Identify which cell holds the provided text, then report its (x, y) central coordinate. 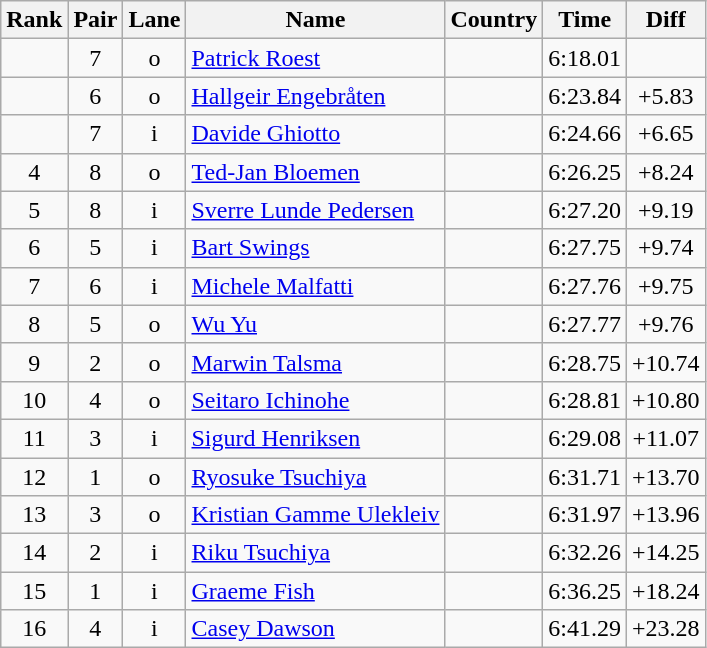
+9.74 (666, 248)
6:26.25 (585, 172)
9 (34, 362)
6:41.29 (585, 629)
+5.83 (666, 96)
16 (34, 629)
+14.25 (666, 553)
Country (494, 20)
13 (34, 515)
Ted-Jan Bloemen (316, 172)
+23.28 (666, 629)
Patrick Roest (316, 58)
14 (34, 553)
15 (34, 591)
6:28.75 (585, 362)
Rank (34, 20)
6:24.66 (585, 134)
6:18.01 (585, 58)
+9.75 (666, 286)
6:32.26 (585, 553)
+13.96 (666, 515)
Riku Tsuchiya (316, 553)
6:31.97 (585, 515)
6:27.20 (585, 210)
+6.65 (666, 134)
Pair (96, 20)
Time (585, 20)
+9.76 (666, 324)
6:28.81 (585, 400)
Hallgeir Engebråten (316, 96)
6:31.71 (585, 477)
12 (34, 477)
Name (316, 20)
Lane (154, 20)
6:36.25 (585, 591)
Davide Ghiotto (316, 134)
Sverre Lunde Pedersen (316, 210)
6:27.75 (585, 248)
6:27.77 (585, 324)
+13.70 (666, 477)
Marwin Talsma (316, 362)
10 (34, 400)
Graeme Fish (316, 591)
Bart Swings (316, 248)
+10.80 (666, 400)
6:27.76 (585, 286)
Wu Yu (316, 324)
+18.24 (666, 591)
Sigurd Henriksen (316, 438)
+11.07 (666, 438)
Michele Malfatti (316, 286)
+10.74 (666, 362)
6:23.84 (585, 96)
Casey Dawson (316, 629)
+9.19 (666, 210)
Seitaro Ichinohe (316, 400)
11 (34, 438)
6:29.08 (585, 438)
Ryosuke Tsuchiya (316, 477)
Kristian Gamme Ulekleiv (316, 515)
+8.24 (666, 172)
Diff (666, 20)
